For the text-containing cell, return its midpoint in [X, Y] coordinate format. 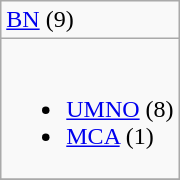
UMNO (8) MCA (1) [90, 109]
BN (9) [90, 20]
